Determine the [x, y] coordinate at the center of the cell enclosing the given text.  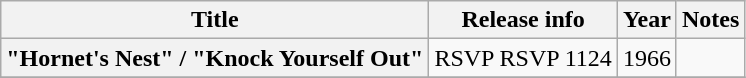
1966 [646, 58]
Release info [523, 20]
Title [215, 20]
"Hornet's Nest" / "Knock Yourself Out" [215, 58]
RSVP RSVP 1124 [523, 58]
Year [646, 20]
Notes [710, 20]
